Output the [x, y] coordinate of the center of the cell containing the given text.  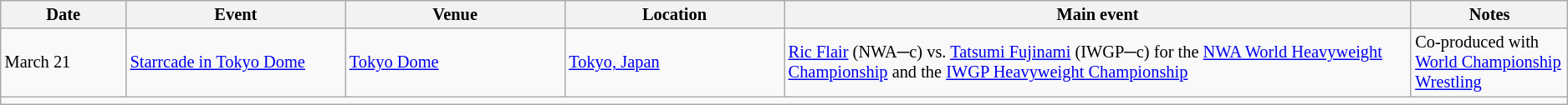
Location [674, 14]
Date [64, 14]
Main event [1098, 14]
Tokyo Dome [455, 62]
Co-produced with World Championship Wrestling [1489, 62]
Ric Flair (NWA─c) vs. Tatsumi Fujinami (IWGP─c) for the NWA World Heavyweight Championship and the IWGP Heavyweight Championship [1098, 62]
Starrcade in Tokyo Dome [236, 62]
Tokyo, Japan [674, 62]
Event [236, 14]
March 21 [64, 62]
Notes [1489, 14]
Venue [455, 14]
